Find where the given text appears and provide that cell's center as (X, Y) coordinate. 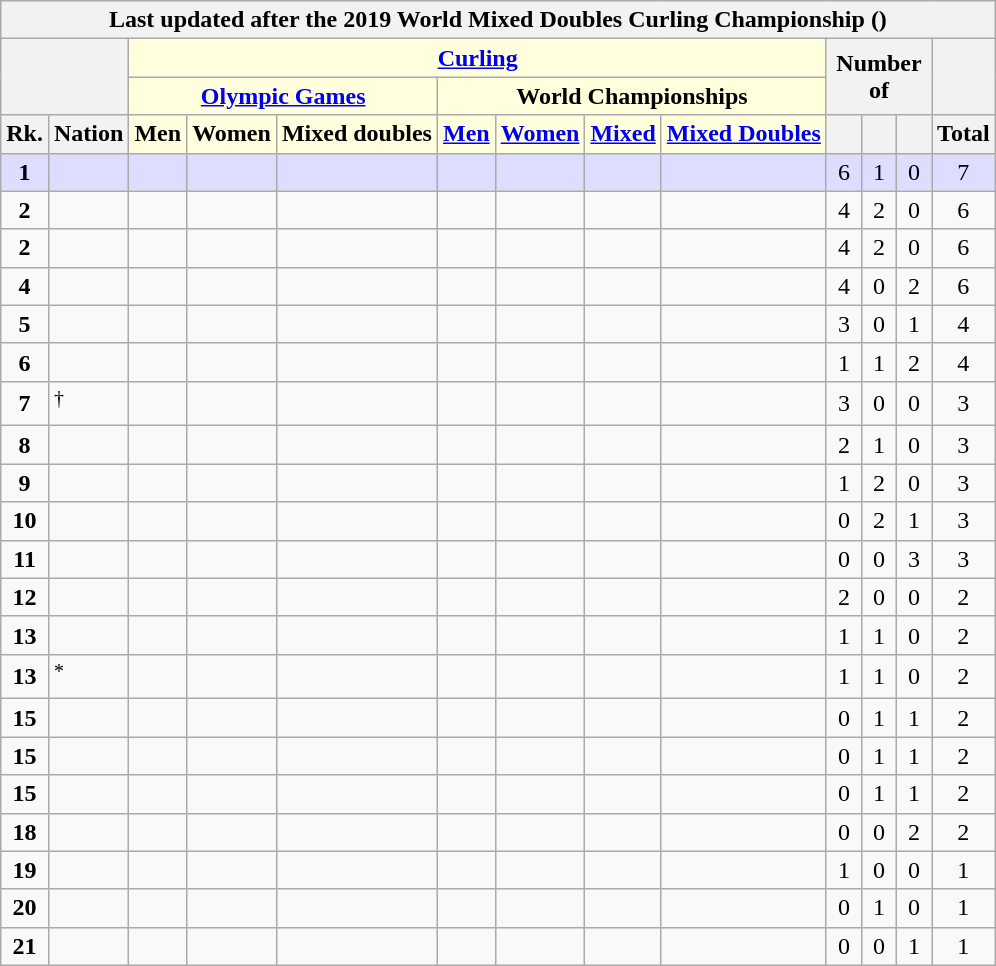
12 (25, 597)
8 (25, 445)
World Championships (632, 96)
9 (25, 483)
18 (25, 832)
Olympic Games (284, 96)
Mixed doubles (356, 134)
10 (25, 521)
5 (25, 324)
† (88, 404)
19 (25, 870)
Curling (478, 58)
21 (25, 946)
Total (964, 134)
Last updated after the 2019 World Mixed Doubles Curling Championship () (498, 20)
Nation (88, 134)
Mixed (623, 134)
Number of (878, 77)
11 (25, 559)
20 (25, 908)
Rk. (25, 134)
* (88, 676)
Mixed Doubles (744, 134)
